Search for the cell housing the specified text and yield its (X, Y) center coordinate. 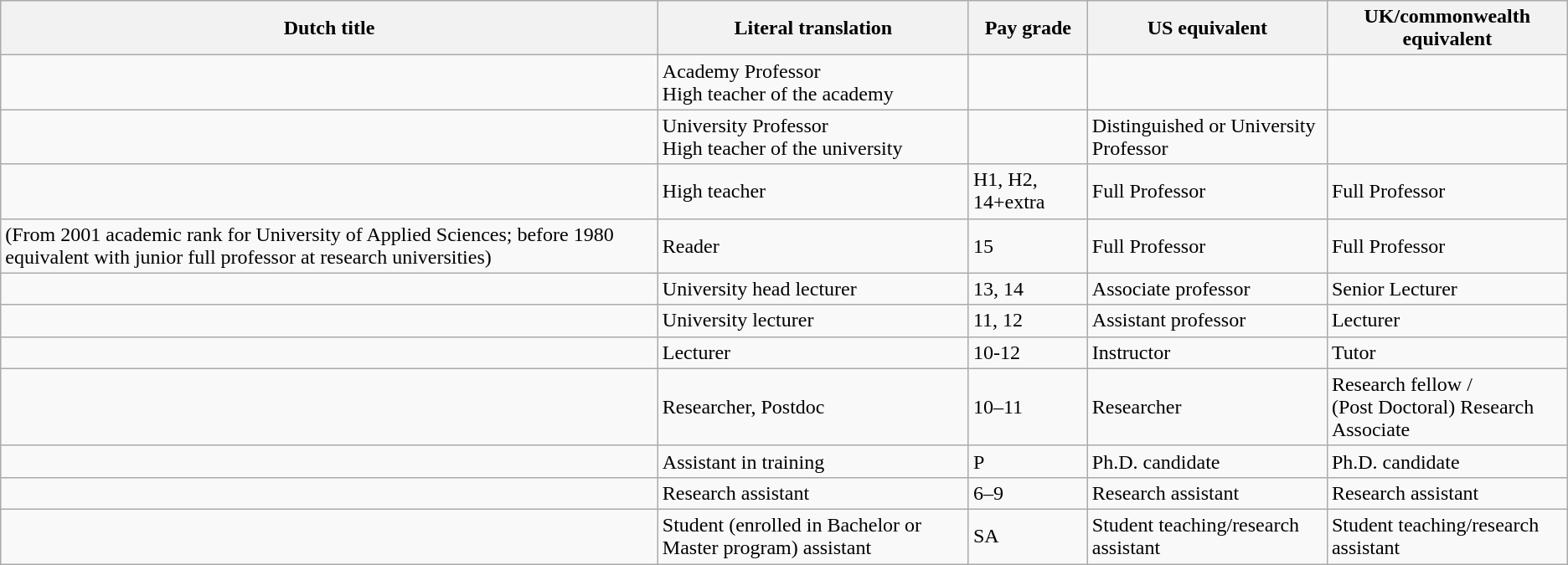
P (1028, 461)
Distinguished or University Professor (1207, 137)
University lecturer (812, 321)
Assistant professor (1207, 321)
Assistant in training (812, 461)
H1, H2, 14+extra (1028, 191)
SA (1028, 536)
10-12 (1028, 352)
Researcher, Postdoc (812, 407)
6–9 (1028, 493)
Associate professor (1207, 289)
11, 12 (1028, 321)
UK/commonwealth equivalent (1447, 28)
(From 2001 academic rank for University of Applied Sciences; before 1980 equivalent with junior full professor at research universities) (330, 246)
Instructor (1207, 352)
Reader (812, 246)
Dutch title (330, 28)
Tutor (1447, 352)
13, 14 (1028, 289)
US equivalent (1207, 28)
University head lecturer (812, 289)
15 (1028, 246)
Researcher (1207, 407)
Research fellow /(Post Doctoral) Research Associate (1447, 407)
Senior Lecturer (1447, 289)
Student (enrolled in Bachelor or Master program) assistant (812, 536)
Academy ProfessorHigh teacher of the academy (812, 82)
Literal translation (812, 28)
High teacher (812, 191)
University ProfessorHigh teacher of the university (812, 137)
Pay grade (1028, 28)
10–11 (1028, 407)
